Return (x, y) of the center of cell containing provided text 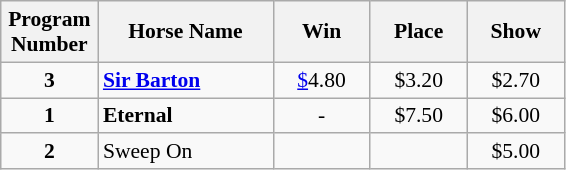
$3.20 (418, 80)
- (322, 116)
3 (50, 80)
Place (418, 32)
Horse Name (186, 32)
1 (50, 116)
$6.00 (516, 116)
$2.70 (516, 80)
$4.80 (322, 80)
Show (516, 32)
$5.00 (516, 152)
$7.50 (418, 116)
Sir Barton (186, 80)
Sweep On (186, 152)
2 (50, 152)
Eternal (186, 116)
Win (322, 32)
Program Number (50, 32)
